Locate the cell with the specified text and output its [x, y] center coordinate. 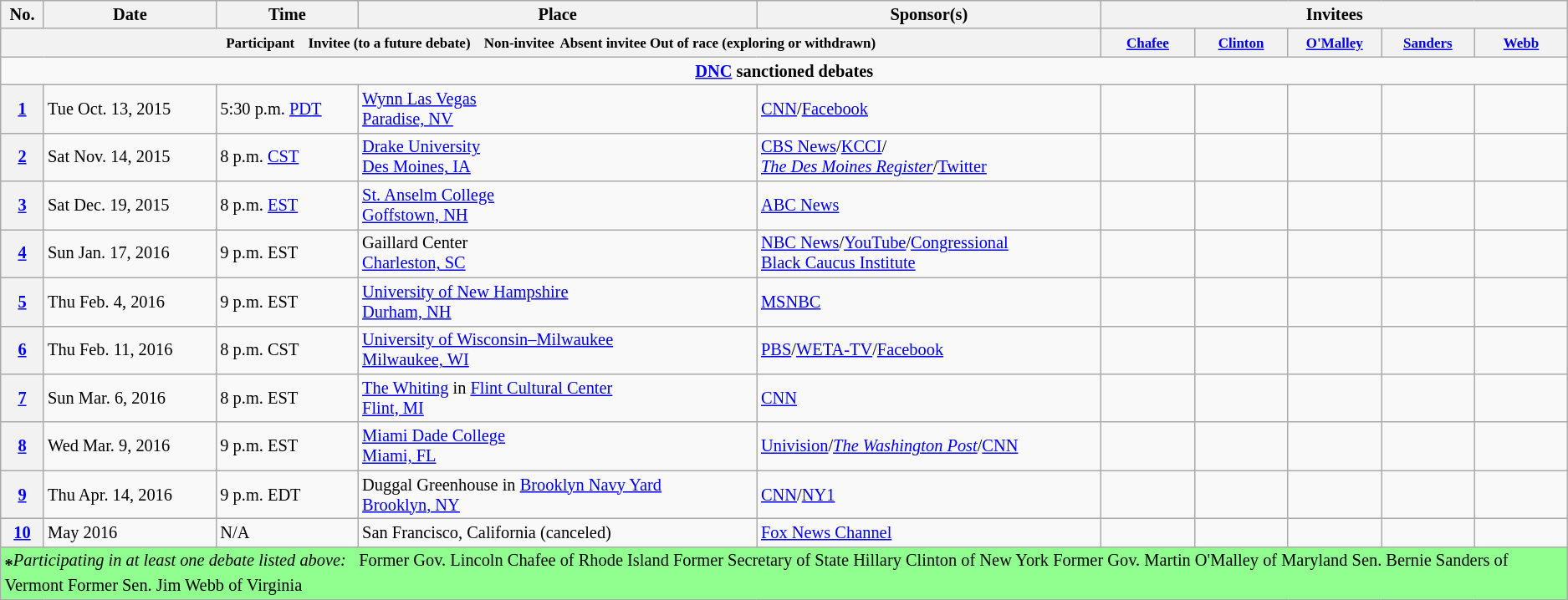
May 2016 [130, 532]
The Whiting in Flint Cultural CenterFlint, MI [557, 398]
1 [22, 109]
Tue Oct. 13, 2015 [130, 109]
DNC sanctioned debates [784, 71]
Sun Jan. 17, 2016 [130, 253]
Fox News Channel [928, 532]
10 [22, 532]
CNN [928, 398]
San Francisco, California (canceled) [557, 532]
2 [22, 157]
Participant Invitee (to a future debate) Non-invitee Absent invitee Out of race (exploring or withdrawn) [551, 43]
5:30 p.m. PDT [287, 109]
Clinton [1241, 43]
6 [22, 350]
Time [287, 14]
Duggal Greenhouse in Brooklyn Navy YardBrooklyn, NY [557, 495]
Wed Mar. 9, 2016 [130, 446]
Drake UniversityDes Moines, IA [557, 157]
Wynn Las VegasParadise, NV [557, 109]
Gaillard CenterCharleston, SC [557, 253]
Sat Nov. 14, 2015 [130, 157]
5 [22, 302]
No. [22, 14]
Place [557, 14]
CNN/Facebook [928, 109]
N/A [287, 532]
NBC News/YouTube/CongressionalBlack Caucus Institute [928, 253]
Chafee [1148, 43]
Sanders [1428, 43]
9 p.m. EDT [287, 495]
Thu Feb. 4, 2016 [130, 302]
MSNBC [928, 302]
University of New HampshireDurham, NH [557, 302]
Sponsor(s) [928, 14]
8 [22, 446]
University of Wisconsin–MilwaukeeMilwaukee, WI [557, 350]
Sat Dec. 19, 2015 [130, 206]
Date [130, 14]
4 [22, 253]
CBS News/KCCI/The Des Moines Register/Twitter [928, 157]
Sun Mar. 6, 2016 [130, 398]
Miami Dade CollegeMiami, FL [557, 446]
Univision/The Washington Post/CNN [928, 446]
PBS/WETA-TV/Facebook [928, 350]
ABC News [928, 206]
O'Malley [1335, 43]
CNN/NY1 [928, 495]
Thu Apr. 14, 2016 [130, 495]
3 [22, 206]
Thu Feb. 11, 2016 [130, 350]
Webb [1521, 43]
Invitees [1335, 14]
St. Anselm CollegeGoffstown, NH [557, 206]
9 [22, 495]
7 [22, 398]
